Search for the cell housing the specified text and yield its [X, Y] center coordinate. 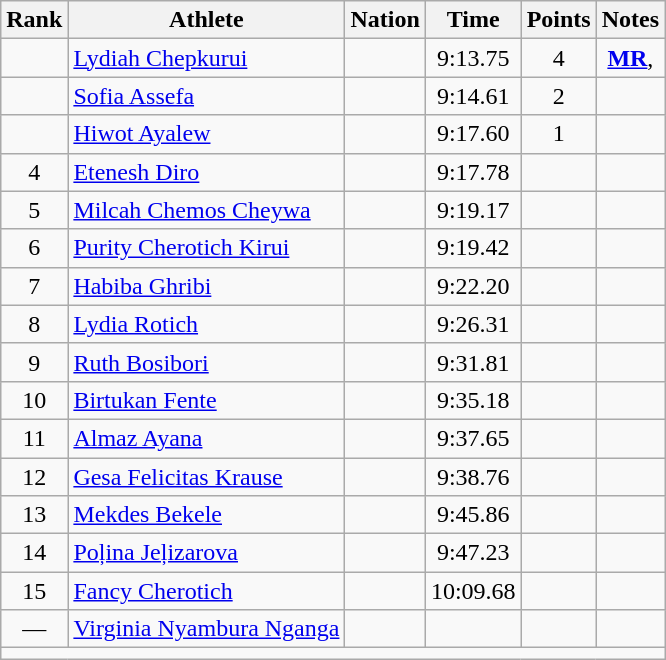
9:13.75 [473, 58]
10 [34, 400]
9:22.20 [473, 286]
10:09.68 [473, 591]
Habiba Ghribi [206, 286]
Milcah Chemos Cheywa [206, 210]
Poļina Jeļizarova [206, 553]
9:37.65 [473, 438]
Athlete [206, 20]
5 [34, 210]
9:17.60 [473, 134]
— [34, 629]
15 [34, 591]
8 [34, 324]
9:38.76 [473, 477]
Almaz Ayana [206, 438]
9:14.61 [473, 96]
Gesa Felicitas Krause [206, 477]
Birtukan Fente [206, 400]
9:19.42 [473, 248]
Etenesh Diro [206, 172]
Points [558, 20]
14 [34, 553]
9:31.81 [473, 362]
Time [473, 20]
Lydiah Chepkurui [206, 58]
9:35.18 [473, 400]
9 [34, 362]
11 [34, 438]
1 [558, 134]
9:19.17 [473, 210]
Sofia Assefa [206, 96]
13 [34, 515]
2 [558, 96]
Ruth Bosibori [206, 362]
Rank [34, 20]
9:45.86 [473, 515]
Mekdes Bekele [206, 515]
Nation [385, 20]
Notes [630, 20]
9:26.31 [473, 324]
Hiwot Ayalew [206, 134]
12 [34, 477]
MR, [630, 58]
9:17.78 [473, 172]
Virginia Nyambura Nganga [206, 629]
Fancy Cherotich [206, 591]
9:47.23 [473, 553]
Purity Cherotich Kirui [206, 248]
7 [34, 286]
6 [34, 248]
Lydia Rotich [206, 324]
